From the cell containing the given text, extract its center point as (x, y) coordinate. 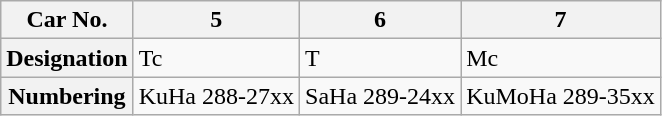
KuHa 288-27xx (216, 96)
Designation (67, 58)
Mc (561, 58)
Numbering (67, 96)
7 (561, 20)
KuMoHa 289-35xx (561, 96)
5 (216, 20)
SaHa 289-24xx (380, 96)
Tc (216, 58)
6 (380, 20)
T (380, 58)
Car No. (67, 20)
